From the cell containing the given text, extract its center point as [x, y] coordinate. 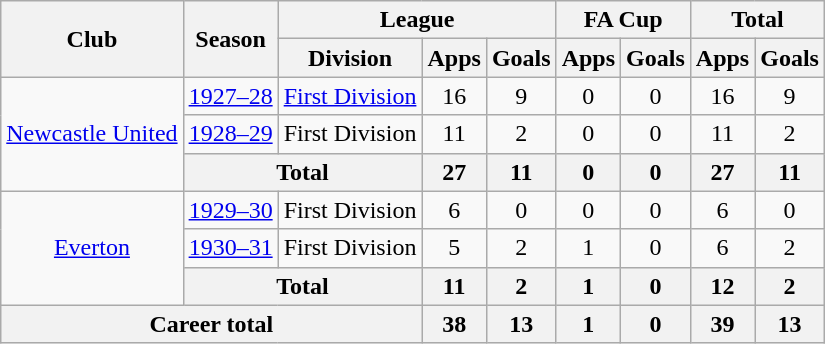
FA Cup [623, 20]
Career total [212, 324]
Everton [92, 248]
5 [454, 248]
Club [92, 39]
Season [230, 39]
League [417, 20]
Division [350, 58]
1928–29 [230, 134]
39 [722, 324]
1930–31 [230, 248]
1929–30 [230, 210]
38 [454, 324]
1927–28 [230, 96]
12 [722, 286]
Newcastle United [92, 134]
